Extract the [X, Y] coordinate from the center of the cell holding the provided text.  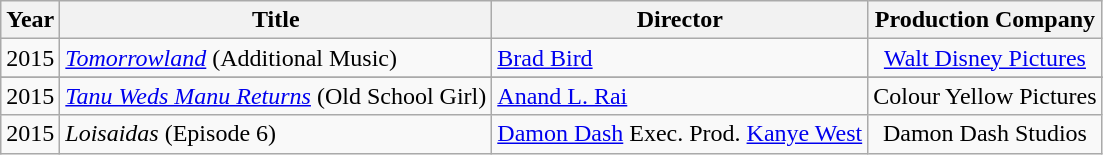
Loisaidas (Episode 6) [276, 134]
Director [680, 20]
Tanu Weds Manu Returns (Old School Girl) [276, 96]
Title [276, 20]
Damon Dash Exec. Prod. Kanye West [680, 134]
Colour Yellow Pictures [985, 96]
Damon Dash Studios [985, 134]
Brad Bird [680, 58]
Tomorrowland (Additional Music) [276, 58]
Walt Disney Pictures [985, 58]
Production Company [985, 20]
Anand L. Rai [680, 96]
Year [30, 20]
